Pinpoint the cell where the given text exists, returning its (x, y) midpoint coordinate. 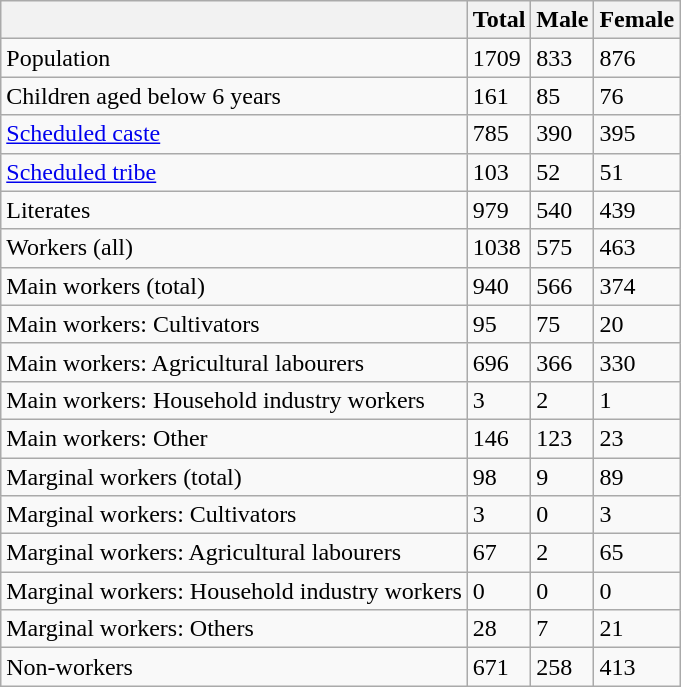
Marginal workers: Cultivators (234, 515)
540 (562, 210)
Marginal workers (total) (234, 477)
146 (499, 438)
439 (637, 210)
65 (637, 553)
Main workers: Household industry workers (234, 400)
67 (499, 553)
20 (637, 324)
103 (499, 172)
Scheduled tribe (234, 172)
9 (562, 477)
Total (499, 20)
696 (499, 362)
575 (562, 248)
75 (562, 324)
876 (637, 58)
123 (562, 438)
7 (562, 629)
89 (637, 477)
463 (637, 248)
Scheduled caste (234, 134)
51 (637, 172)
21 (637, 629)
Non-workers (234, 667)
23 (637, 438)
Marginal workers: Agricultural labourers (234, 553)
258 (562, 667)
98 (499, 477)
85 (562, 96)
374 (637, 286)
566 (562, 286)
Population (234, 58)
1 (637, 400)
Main workers: Cultivators (234, 324)
413 (637, 667)
52 (562, 172)
785 (499, 134)
1038 (499, 248)
Main workers: Agricultural labourers (234, 362)
Female (637, 20)
Workers (all) (234, 248)
833 (562, 58)
366 (562, 362)
28 (499, 629)
1709 (499, 58)
Marginal workers: Others (234, 629)
Children aged below 6 years (234, 96)
Male (562, 20)
940 (499, 286)
671 (499, 667)
330 (637, 362)
161 (499, 96)
390 (562, 134)
395 (637, 134)
Main workers (total) (234, 286)
Marginal workers: Household industry workers (234, 591)
95 (499, 324)
76 (637, 96)
Literates (234, 210)
979 (499, 210)
Main workers: Other (234, 438)
